Scan for the cell matching the given text and deliver its (X, Y) coordinate at center. 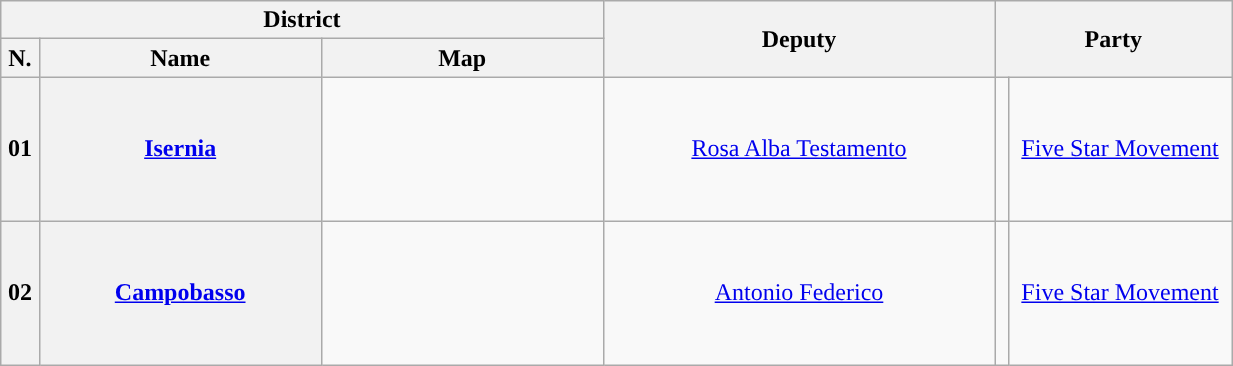
Campobasso (180, 293)
02 (20, 293)
Party (1114, 39)
Deputy (799, 39)
Name (180, 58)
N. (20, 58)
Rosa Alba Testamento (799, 149)
01 (20, 149)
Antonio Federico (799, 293)
Isernia (180, 149)
Map (462, 58)
District (302, 20)
